Pinpoint the cell where the given text exists, returning its [X, Y] midpoint coordinate. 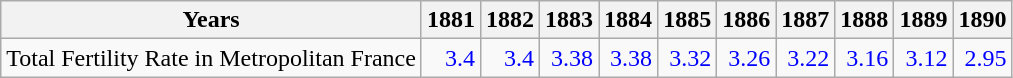
1889 [924, 20]
3.22 [806, 58]
3.26 [746, 58]
1890 [982, 20]
1887 [806, 20]
1886 [746, 20]
1881 [450, 20]
3.16 [864, 58]
1885 [688, 20]
2.95 [982, 58]
1883 [570, 20]
1888 [864, 20]
1884 [628, 20]
3.32 [688, 58]
Years [212, 20]
Total Fertility Rate in Metropolitan France [212, 58]
3.12 [924, 58]
1882 [510, 20]
